For the text-containing cell, return its midpoint in (x, y) coordinate format. 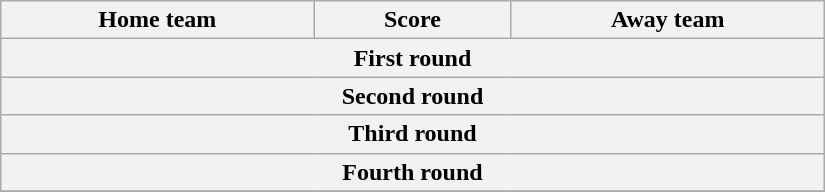
Home team (158, 20)
Fourth round (413, 172)
Score (412, 20)
Third round (413, 134)
First round (413, 58)
Second round (413, 96)
Away team (668, 20)
